Determine the [x, y] coordinate at the center of the cell enclosing the given text.  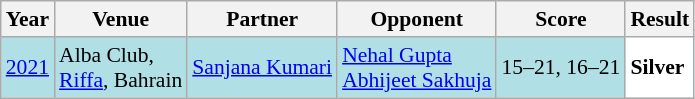
Silver [660, 68]
Score [560, 19]
2021 [28, 68]
Nehal Gupta Abhijeet Sakhuja [416, 68]
Result [660, 19]
Year [28, 19]
Partner [262, 19]
Opponent [416, 19]
Sanjana Kumari [262, 68]
Alba Club,Riffa, Bahrain [120, 68]
Venue [120, 19]
15–21, 16–21 [560, 68]
